For the text-containing cell, return its midpoint in [x, y] coordinate format. 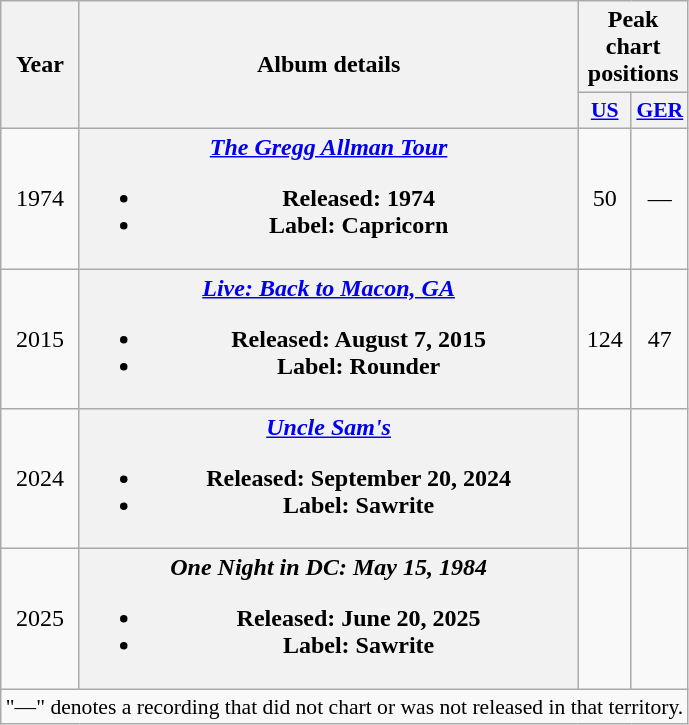
Peak chart positions [633, 47]
Live: Back to Macon, GAReleased: August 7, 2015Label: Rounder [328, 338]
2025 [40, 619]
2015 [40, 338]
— [660, 198]
The Gregg Allman TourReleased: 1974Label: Capricorn [328, 198]
47 [660, 338]
"—" denotes a recording that did not chart or was not released in that territory. [345, 707]
Year [40, 65]
GER [660, 111]
Album details [328, 65]
Uncle Sam'sReleased: September 20, 2024Label: Sawrite [328, 479]
2024 [40, 479]
50 [604, 198]
124 [604, 338]
One Night in DC: May 15, 1984Released: June 20, 2025Label: Sawrite [328, 619]
1974 [40, 198]
US [604, 111]
